Return the (X, Y) coordinate for the center point of the cell that contains the specified text.  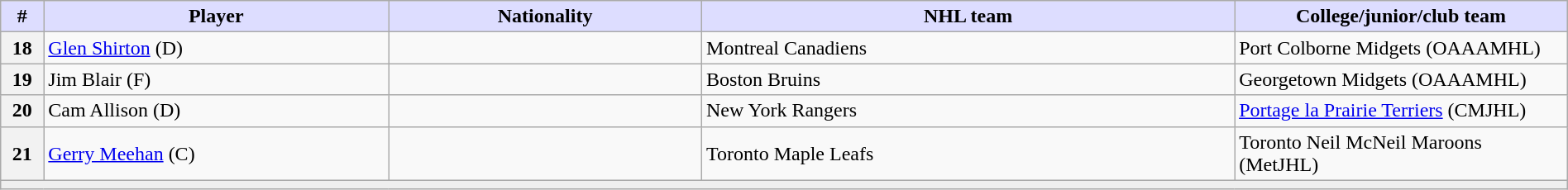
19 (22, 79)
Toronto Neil McNeil Maroons (MetJHL) (1401, 154)
18 (22, 48)
Port Colborne Midgets (OAAAMHL) (1401, 48)
Nationality (546, 17)
New York Rangers (968, 111)
Georgetown Midgets (OAAAMHL) (1401, 79)
Cam Allison (D) (217, 111)
# (22, 17)
20 (22, 111)
Montreal Canadiens (968, 48)
Boston Bruins (968, 79)
Gerry Meehan (C) (217, 154)
NHL team (968, 17)
Toronto Maple Leafs (968, 154)
College/junior/club team (1401, 17)
Jim Blair (F) (217, 79)
Portage la Prairie Terriers (CMJHL) (1401, 111)
Glen Shirton (D) (217, 48)
21 (22, 154)
Player (217, 17)
